Return [X, Y] of the center of cell containing provided text 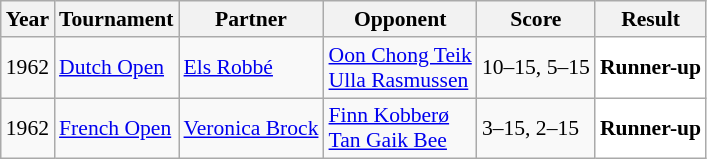
Partner [252, 19]
10–15, 5–15 [536, 68]
Dutch Open [116, 68]
Result [650, 19]
3–15, 2–15 [536, 128]
Els Robbé [252, 68]
Tournament [116, 19]
Oon Chong Teik Ulla Rasmussen [400, 68]
Year [28, 19]
Score [536, 19]
Veronica Brock [252, 128]
French Open [116, 128]
Finn Kobberø Tan Gaik Bee [400, 128]
Opponent [400, 19]
